Identify which cell holds the provided text, then report its (X, Y) central coordinate. 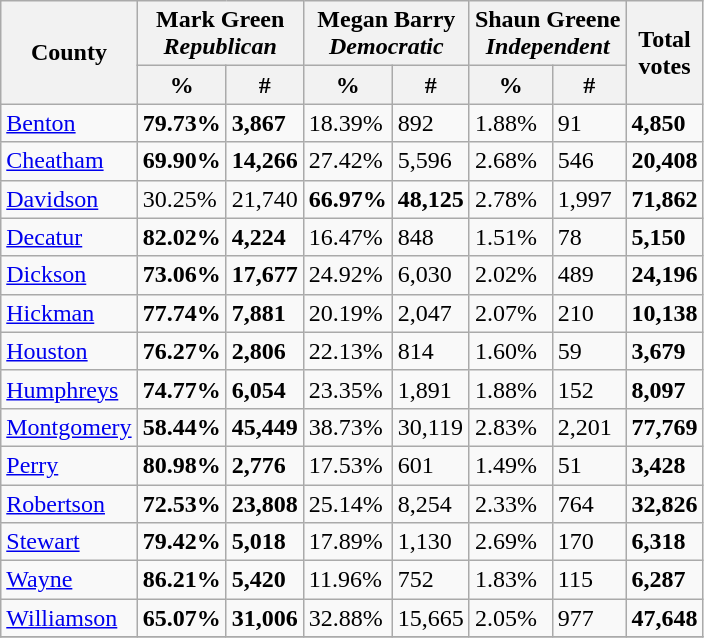
2.33% (510, 503)
Humphreys (69, 389)
32,826 (664, 503)
5,596 (430, 161)
20.19% (348, 313)
5,018 (264, 542)
32.88% (348, 618)
2,806 (264, 351)
Hickman (69, 313)
1,891 (430, 389)
Wayne (69, 580)
76.27% (182, 351)
1.51% (510, 237)
115 (589, 580)
2.02% (510, 275)
Decatur (69, 237)
59 (589, 351)
489 (589, 275)
2.68% (510, 161)
47,648 (664, 618)
30,119 (430, 427)
86.21% (182, 580)
23,808 (264, 503)
78 (589, 237)
17,677 (264, 275)
Robertson (69, 503)
Stewart (69, 542)
22.13% (348, 351)
152 (589, 389)
10,138 (664, 313)
25.14% (348, 503)
17.89% (348, 542)
1,130 (430, 542)
8,097 (664, 389)
21,740 (264, 199)
23.35% (348, 389)
Megan BarryDemocratic (386, 34)
Williamson (69, 618)
3,867 (264, 123)
Montgomery (69, 427)
2.83% (510, 427)
14,266 (264, 161)
15,665 (430, 618)
County (69, 52)
977 (589, 618)
848 (430, 237)
2.78% (510, 199)
71,862 (664, 199)
Davidson (69, 199)
79.42% (182, 542)
Benton (69, 123)
Totalvotes (664, 52)
7,881 (264, 313)
5,420 (264, 580)
74.77% (182, 389)
82.02% (182, 237)
2,047 (430, 313)
170 (589, 542)
38.73% (348, 427)
48,125 (430, 199)
58.44% (182, 427)
Mark GreenRepublican (220, 34)
601 (430, 465)
80.98% (182, 465)
Houston (69, 351)
Dickson (69, 275)
814 (430, 351)
73.06% (182, 275)
45,449 (264, 427)
24,196 (664, 275)
2.05% (510, 618)
6,054 (264, 389)
2.07% (510, 313)
24.92% (348, 275)
51 (589, 465)
546 (589, 161)
1.49% (510, 465)
1.60% (510, 351)
11.96% (348, 580)
Cheatham (69, 161)
72.53% (182, 503)
91 (589, 123)
31,006 (264, 618)
69.90% (182, 161)
1,997 (589, 199)
6,318 (664, 542)
2.69% (510, 542)
Shaun GreeneIndependent (548, 34)
3,428 (664, 465)
6,030 (430, 275)
77,769 (664, 427)
1.83% (510, 580)
16.47% (348, 237)
20,408 (664, 161)
17.53% (348, 465)
77.74% (182, 313)
4,224 (264, 237)
30.25% (182, 199)
3,679 (664, 351)
4,850 (664, 123)
79.73% (182, 123)
6,287 (664, 580)
892 (430, 123)
5,150 (664, 237)
752 (430, 580)
65.07% (182, 618)
8,254 (430, 503)
Perry (69, 465)
66.97% (348, 199)
18.39% (348, 123)
764 (589, 503)
2,201 (589, 427)
2,776 (264, 465)
210 (589, 313)
27.42% (348, 161)
